Search for the cell housing the specified text and yield its [x, y] center coordinate. 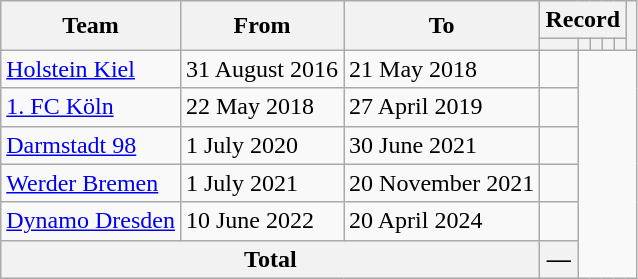
27 April 2019 [442, 107]
Total [270, 259]
20 April 2024 [442, 221]
22 May 2018 [262, 107]
Team [91, 26]
Werder Bremen [91, 183]
To [442, 26]
21 May 2018 [442, 69]
20 November 2021 [442, 183]
Record [583, 20]
— [559, 259]
31 August 2016 [262, 69]
10 June 2022 [262, 221]
1. FC Köln [91, 107]
Dynamo Dresden [91, 221]
1 July 2021 [262, 183]
30 June 2021 [442, 145]
Holstein Kiel [91, 69]
From [262, 26]
1 July 2020 [262, 145]
Darmstadt 98 [91, 145]
